Pinpoint the cell where the given text exists, returning its [X, Y] midpoint coordinate. 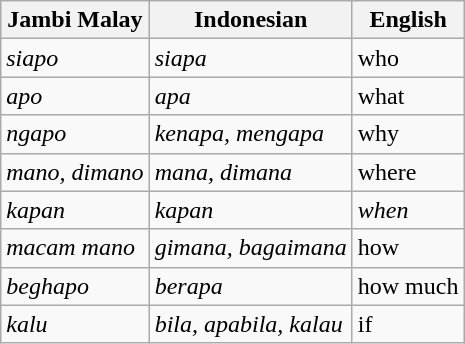
kenapa, mengapa [250, 134]
where [408, 172]
apo [75, 96]
apa [250, 96]
ngapo [75, 134]
who [408, 58]
how much [408, 286]
when [408, 210]
gimana, bagaimana [250, 248]
kalu [75, 324]
macam mano [75, 248]
what [408, 96]
how [408, 248]
why [408, 134]
mano, dimano [75, 172]
bila, apabila, kalau [250, 324]
Jambi Malay [75, 20]
mana, dimana [250, 172]
English [408, 20]
berapa [250, 286]
if [408, 324]
beghapo [75, 286]
siapa [250, 58]
Indonesian [250, 20]
siapo [75, 58]
